For the text-containing cell, return its midpoint in [x, y] coordinate format. 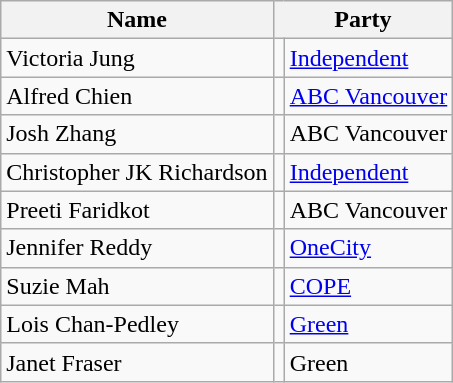
Christopher JK Richardson [137, 172]
Josh Zhang [137, 134]
Victoria Jung [137, 58]
Suzie Mah [137, 286]
Jennifer Reddy [137, 248]
COPE [368, 286]
OneCity [368, 248]
Alfred Chien [137, 96]
Name [137, 20]
Party [363, 20]
Preeti Faridkot [137, 210]
Janet Fraser [137, 362]
Lois Chan-Pedley [137, 324]
